Locate the cell with the specified text and output its [X, Y] center coordinate. 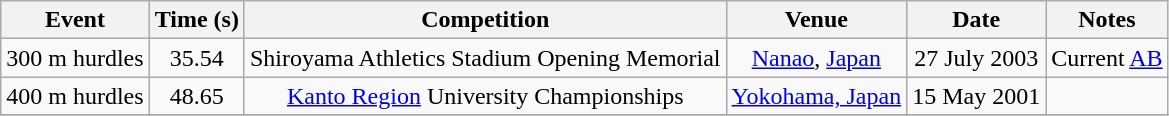
15 May 2001 [976, 96]
Competition [485, 20]
Venue [816, 20]
Shiroyama Athletics Stadium Opening Memorial [485, 58]
Nanao, Japan [816, 58]
27 July 2003 [976, 58]
Date [976, 20]
Event [75, 20]
35.54 [196, 58]
Notes [1107, 20]
48.65 [196, 96]
400 m hurdles [75, 96]
Yokohama, Japan [816, 96]
Time (s) [196, 20]
Current AB [1107, 58]
300 m hurdles [75, 58]
Kanto Region University Championships [485, 96]
